Capture the cell that displays the provided text and extract its (X, Y) central coordinate. 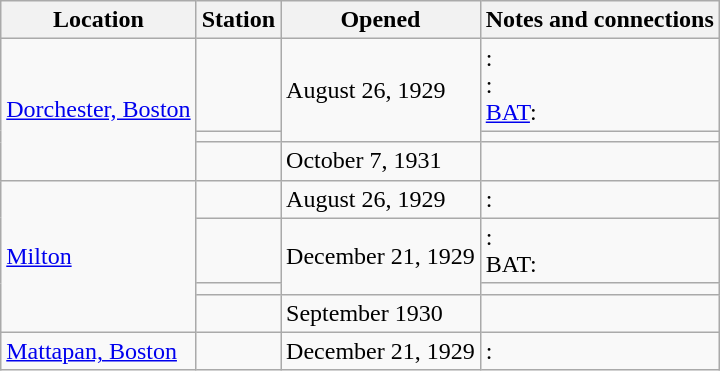
: BAT: (600, 250)
Milton (98, 256)
September 1930 (381, 313)
: : BAT: (600, 85)
Dorchester, Boston (98, 110)
Station (238, 20)
Mattapan, Boston (98, 351)
Location (98, 20)
October 7, 1931 (381, 161)
Opened (381, 20)
Notes and connections (600, 20)
